Scan for the cell matching the given text and deliver its (X, Y) coordinate at center. 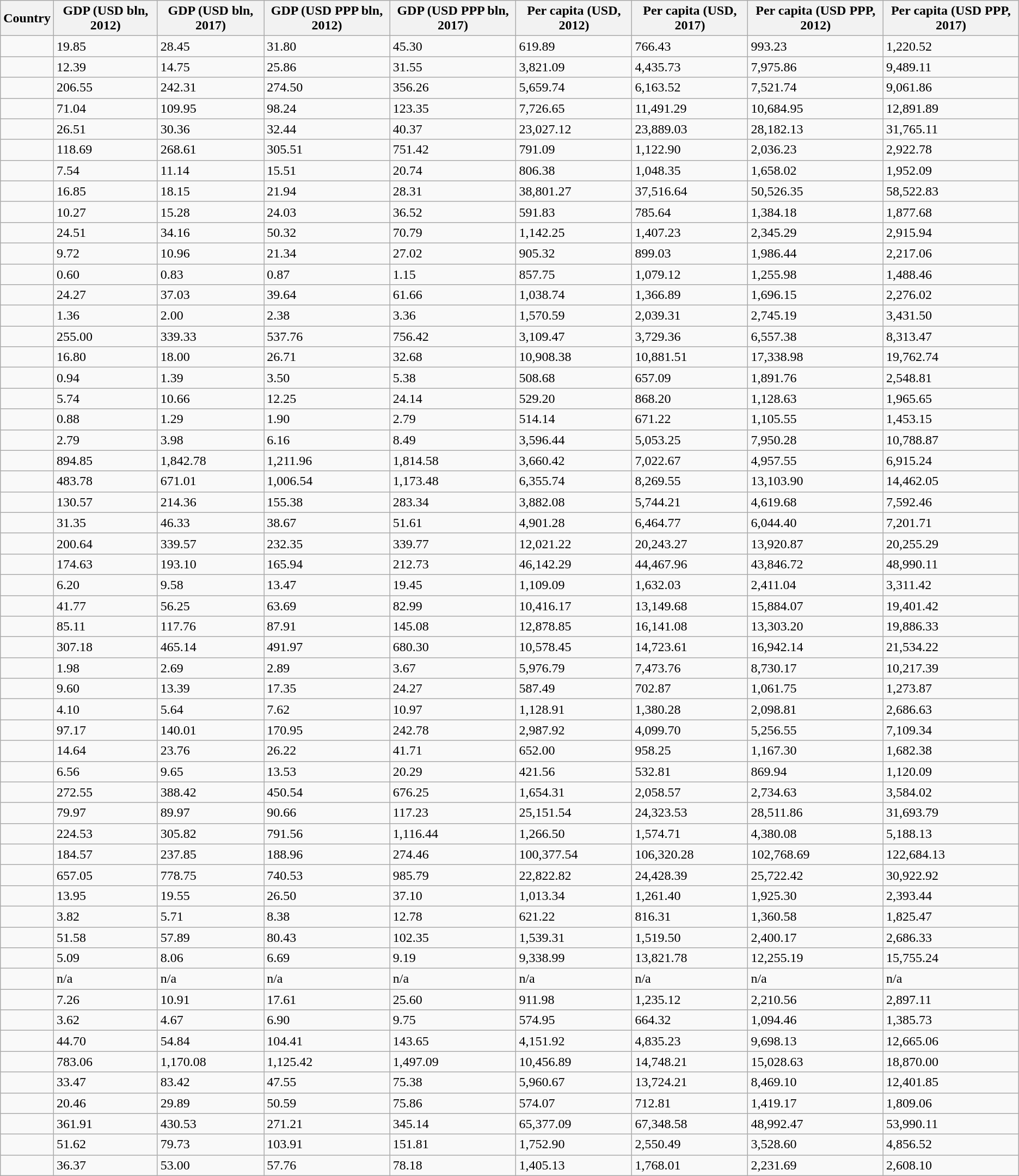
1,682.38 (952, 751)
791.56 (327, 834)
Per capita (USD PPP, 2012) (815, 19)
Per capita (USD PPP, 2017) (952, 19)
Per capita (USD, 2012) (574, 19)
1,079.12 (690, 274)
2,058.57 (690, 792)
25.60 (453, 1000)
34.16 (210, 232)
12,255.19 (815, 958)
2,550.49 (690, 1144)
529.20 (574, 399)
28,182.13 (815, 129)
15,884.07 (815, 606)
48,992.47 (815, 1124)
37.03 (210, 295)
1,570.59 (574, 316)
57.89 (210, 937)
2,276.02 (952, 295)
3,584.02 (952, 792)
10,908.38 (574, 357)
21,534.22 (952, 647)
19,401.42 (952, 606)
532.81 (690, 771)
9.65 (210, 771)
1,105.55 (815, 419)
32.44 (327, 129)
23.76 (210, 751)
24,323.53 (690, 813)
2,098.81 (815, 709)
8.38 (327, 916)
2,745.19 (815, 316)
7.26 (106, 1000)
3,596.44 (574, 440)
237.85 (210, 854)
7,726.65 (574, 108)
361.91 (106, 1124)
6,557.38 (815, 336)
4,619.68 (815, 502)
67,348.58 (690, 1124)
10.27 (106, 212)
508.68 (574, 378)
7,201.71 (952, 523)
23,027.12 (574, 129)
16,141.08 (690, 627)
17,338.98 (815, 357)
9.72 (106, 253)
242.78 (453, 730)
339.77 (453, 543)
664.32 (690, 1020)
Country (27, 19)
1,497.09 (453, 1062)
671.22 (690, 419)
5.38 (453, 378)
1,048.35 (690, 170)
21.34 (327, 253)
4,435.73 (690, 67)
118.69 (106, 150)
5.74 (106, 399)
1,120.09 (952, 771)
268.61 (210, 150)
702.87 (690, 689)
816.31 (690, 916)
41.71 (453, 751)
1,211.96 (327, 461)
421.56 (574, 771)
13.47 (327, 585)
51.61 (453, 523)
143.65 (453, 1041)
9,061.86 (952, 88)
4.10 (106, 709)
18.15 (210, 191)
123.35 (453, 108)
8.49 (453, 440)
1.90 (327, 419)
2,039.31 (690, 316)
1.36 (106, 316)
GDP (USD PPP bln, 2017) (453, 19)
10,456.89 (574, 1062)
39.64 (327, 295)
2,411.04 (815, 585)
20.29 (453, 771)
45.30 (453, 46)
79.97 (106, 813)
587.49 (574, 689)
1,061.75 (815, 689)
19,886.33 (952, 627)
38,801.27 (574, 191)
75.86 (453, 1103)
5,659.74 (574, 88)
11.14 (210, 170)
19.85 (106, 46)
27.02 (453, 253)
2.89 (327, 668)
1,654.31 (574, 792)
82.99 (453, 606)
9.75 (453, 1020)
1,825.47 (952, 916)
188.96 (327, 854)
5,256.55 (815, 730)
3,109.47 (574, 336)
537.76 (327, 336)
9.19 (453, 958)
1,891.76 (815, 378)
491.97 (327, 647)
465.14 (210, 647)
740.53 (327, 875)
574.95 (574, 1020)
21.94 (327, 191)
15,028.63 (815, 1062)
450.54 (327, 792)
7.54 (106, 170)
2,400.17 (815, 937)
621.22 (574, 916)
31,693.79 (952, 813)
1.39 (210, 378)
993.23 (815, 46)
958.25 (690, 751)
2,897.11 (952, 1000)
14,462.05 (952, 481)
7,521.74 (815, 88)
8.06 (210, 958)
18.00 (210, 357)
10.66 (210, 399)
1,809.06 (952, 1103)
1,752.90 (574, 1144)
6.90 (327, 1020)
619.89 (574, 46)
51.62 (106, 1144)
13.39 (210, 689)
1,273.87 (952, 689)
58,522.83 (952, 191)
1,453.15 (952, 419)
12,878.85 (574, 627)
9,338.99 (574, 958)
1,842.78 (210, 461)
13,303.20 (815, 627)
3.82 (106, 916)
5,188.13 (952, 834)
305.82 (210, 834)
83.42 (210, 1082)
657.09 (690, 378)
868.20 (690, 399)
2,393.44 (952, 896)
2.69 (210, 668)
GDP (USD bln, 2017) (210, 19)
894.85 (106, 461)
1,173.48 (453, 481)
274.46 (453, 854)
25.86 (327, 67)
1,109.09 (574, 585)
4,099.70 (690, 730)
1,360.58 (815, 916)
0.87 (327, 274)
170.95 (327, 730)
46.33 (210, 523)
911.98 (574, 1000)
13,724.21 (690, 1082)
1,128.63 (815, 399)
857.75 (574, 274)
29.89 (210, 1103)
20.46 (106, 1103)
307.18 (106, 647)
1,366.89 (690, 295)
339.57 (210, 543)
0.83 (210, 274)
4,957.55 (815, 461)
79.73 (210, 1144)
54.84 (210, 1041)
869.94 (815, 771)
212.73 (453, 564)
19.45 (453, 585)
4,835.23 (690, 1041)
1,488.46 (952, 274)
14,748.21 (690, 1062)
0.60 (106, 274)
271.21 (327, 1124)
28,511.86 (815, 813)
242.31 (210, 88)
2,686.63 (952, 709)
100,377.54 (574, 854)
7,592.46 (952, 502)
1,122.90 (690, 150)
51.58 (106, 937)
591.83 (574, 212)
785.64 (690, 212)
0.94 (106, 378)
2,608.10 (952, 1165)
1,952.09 (952, 170)
151.81 (453, 1144)
28.31 (453, 191)
514.14 (574, 419)
43,846.72 (815, 564)
12.25 (327, 399)
1.15 (453, 274)
3,821.09 (574, 67)
5.64 (210, 709)
23,889.03 (690, 129)
102.35 (453, 937)
4,856.52 (952, 1144)
109.95 (210, 108)
5,744.21 (690, 502)
6.56 (106, 771)
2.00 (210, 316)
2,210.56 (815, 1000)
388.42 (210, 792)
19,762.74 (952, 357)
4.67 (210, 1020)
1,519.50 (690, 937)
44,467.96 (690, 564)
1.98 (106, 668)
9.60 (106, 689)
1,407.23 (690, 232)
18,870.00 (952, 1062)
3.67 (453, 668)
17.61 (327, 1000)
165.94 (327, 564)
17.35 (327, 689)
10,578.45 (574, 647)
24,428.39 (690, 875)
13.95 (106, 896)
2,231.69 (815, 1165)
356.26 (453, 88)
193.10 (210, 564)
24.51 (106, 232)
7,975.86 (815, 67)
10,416.17 (574, 606)
7,950.28 (815, 440)
3,729.36 (690, 336)
345.14 (453, 1124)
57.76 (327, 1165)
1,235.12 (690, 1000)
6,355.74 (574, 481)
3,528.60 (815, 1144)
89.97 (210, 813)
10.91 (210, 1000)
53,990.11 (952, 1124)
87.91 (327, 627)
1,220.52 (952, 46)
12,665.06 (952, 1041)
1,768.01 (690, 1165)
26.50 (327, 896)
103.91 (327, 1144)
5,960.67 (574, 1082)
2,915.94 (952, 232)
1,419.17 (815, 1103)
33.47 (106, 1082)
104.41 (327, 1041)
20,255.29 (952, 543)
4,901.28 (574, 523)
31.80 (327, 46)
1,632.03 (690, 585)
20.74 (453, 170)
13,920.87 (815, 543)
1,385.73 (952, 1020)
2.38 (327, 316)
36.37 (106, 1165)
8,469.10 (815, 1082)
22,822.82 (574, 875)
274.50 (327, 88)
38.67 (327, 523)
3,431.50 (952, 316)
1,013.34 (574, 896)
15.51 (327, 170)
106,320.28 (690, 854)
11,491.29 (690, 108)
206.55 (106, 88)
5.71 (210, 916)
1,142.25 (574, 232)
2,987.92 (574, 730)
339.33 (210, 336)
3,660.42 (574, 461)
63.69 (327, 606)
4,380.08 (815, 834)
85.11 (106, 627)
652.00 (574, 751)
46,142.29 (574, 564)
19.55 (210, 896)
7,473.76 (690, 668)
Per capita (USD, 2017) (690, 19)
806.38 (574, 170)
1,384.18 (815, 212)
671.01 (210, 481)
783.06 (106, 1062)
9,489.11 (952, 67)
56.25 (210, 606)
680.30 (453, 647)
15,755.24 (952, 958)
37,516.64 (690, 191)
905.32 (574, 253)
20,243.27 (690, 543)
3.62 (106, 1020)
2,036.23 (815, 150)
70.79 (453, 232)
1,658.02 (815, 170)
12.39 (106, 67)
24.14 (453, 399)
12,401.85 (952, 1082)
9,698.13 (815, 1041)
8,313.47 (952, 336)
1,006.54 (327, 481)
483.78 (106, 481)
97.17 (106, 730)
1,877.68 (952, 212)
6.69 (327, 958)
2,548.81 (952, 378)
12.78 (453, 916)
155.38 (327, 502)
985.79 (453, 875)
25,151.54 (574, 813)
98.24 (327, 108)
6,915.24 (952, 461)
3.50 (327, 378)
13,103.90 (815, 481)
16.80 (106, 357)
3,882.08 (574, 502)
1,255.98 (815, 274)
899.03 (690, 253)
1,574.71 (690, 834)
3,311.42 (952, 585)
2,217.06 (952, 253)
78.18 (453, 1165)
2,922.78 (952, 150)
2,734.63 (815, 792)
6,044.40 (815, 523)
14,723.61 (690, 647)
1,380.28 (690, 709)
751.42 (453, 150)
48,990.11 (952, 564)
50.32 (327, 232)
31.35 (106, 523)
14.75 (210, 67)
41.77 (106, 606)
7,022.67 (690, 461)
255.00 (106, 336)
0.88 (106, 419)
12,891.89 (952, 108)
13,821.78 (690, 958)
30,922.92 (952, 875)
61.66 (453, 295)
756.42 (453, 336)
53.00 (210, 1165)
44.70 (106, 1041)
26.71 (327, 357)
31.55 (453, 67)
676.25 (453, 792)
6,163.52 (690, 88)
1,814.58 (453, 461)
75.38 (453, 1082)
1,925.30 (815, 896)
778.75 (210, 875)
16,942.14 (815, 647)
130.57 (106, 502)
117.76 (210, 627)
GDP (USD bln, 2012) (106, 19)
5,976.79 (574, 668)
9.58 (210, 585)
32.68 (453, 357)
1,170.08 (210, 1062)
1,116.44 (453, 834)
1,125.42 (327, 1062)
25,722.42 (815, 875)
28.45 (210, 46)
8,269.55 (690, 481)
574.07 (574, 1103)
15.28 (210, 212)
12,021.22 (574, 543)
80.43 (327, 937)
6.16 (327, 440)
31,765.11 (952, 129)
283.34 (453, 502)
71.04 (106, 108)
6,464.77 (690, 523)
10,788.87 (952, 440)
7.62 (327, 709)
5.09 (106, 958)
140.01 (210, 730)
1,696.15 (815, 295)
174.63 (106, 564)
214.36 (210, 502)
13,149.68 (690, 606)
200.64 (106, 543)
90.66 (327, 813)
50,526.35 (815, 191)
6.20 (106, 585)
10.96 (210, 253)
24.03 (327, 212)
4,151.92 (574, 1041)
1,539.31 (574, 937)
1,128.91 (574, 709)
791.09 (574, 150)
1,266.50 (574, 834)
305.51 (327, 150)
1,038.74 (574, 295)
712.81 (690, 1103)
14.64 (106, 751)
26.22 (327, 751)
7,109.34 (952, 730)
30.36 (210, 129)
430.53 (210, 1124)
36.52 (453, 212)
1,261.40 (690, 896)
1.29 (210, 419)
1,965.65 (952, 399)
1,167.30 (815, 751)
10,217.39 (952, 668)
40.37 (453, 129)
766.43 (690, 46)
272.55 (106, 792)
65,377.09 (574, 1124)
1,986.44 (815, 253)
3.98 (210, 440)
16.85 (106, 191)
102,768.69 (815, 854)
26.51 (106, 129)
1,405.13 (574, 1165)
117.23 (453, 813)
5,053.25 (690, 440)
232.35 (327, 543)
10.97 (453, 709)
8,730.17 (815, 668)
3.36 (453, 316)
GDP (USD PPP bln, 2012) (327, 19)
13.53 (327, 771)
37.10 (453, 896)
2,686.33 (952, 937)
50.59 (327, 1103)
184.57 (106, 854)
122,684.13 (952, 854)
47.55 (327, 1082)
657.05 (106, 875)
10,684.95 (815, 108)
145.08 (453, 627)
10,881.51 (690, 357)
2,345.29 (815, 232)
224.53 (106, 834)
1,094.46 (815, 1020)
